Return [X, Y] of the center of cell containing provided text 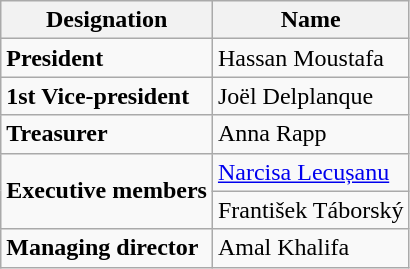
Joël Delplanque [310, 96]
Designation [107, 20]
Anna Rapp [310, 134]
Amal Khalifa [310, 248]
Hassan Moustafa [310, 58]
Treasurer [107, 134]
Narcisa Lecușanu [310, 172]
Executive members [107, 191]
President [107, 58]
František Táborský [310, 210]
Name [310, 20]
Managing director [107, 248]
1st Vice-president [107, 96]
